Capture the cell that displays the provided text and extract its [x, y] central coordinate. 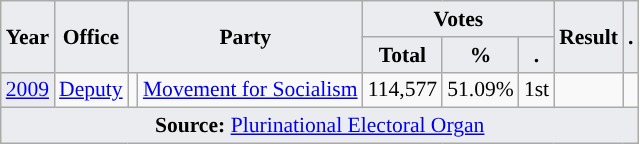
Deputy [91, 90]
Year [28, 36]
2009 [28, 90]
Party [246, 36]
Office [91, 36]
% [480, 55]
Result [588, 36]
Source: Plurinational Electoral Organ [320, 126]
51.09% [480, 90]
114,577 [403, 90]
1st [536, 90]
Votes [459, 19]
Movement for Socialism [250, 90]
Total [403, 55]
